Determine the (X, Y) coordinate at the center of the cell enclosing the given text.  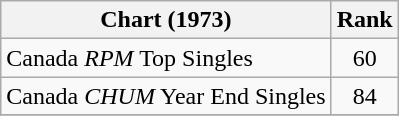
Rank (364, 20)
84 (364, 96)
Canada CHUM Year End Singles (166, 96)
60 (364, 58)
Canada RPM Top Singles (166, 58)
Chart (1973) (166, 20)
